Locate the cell with the specified text and output its [x, y] center coordinate. 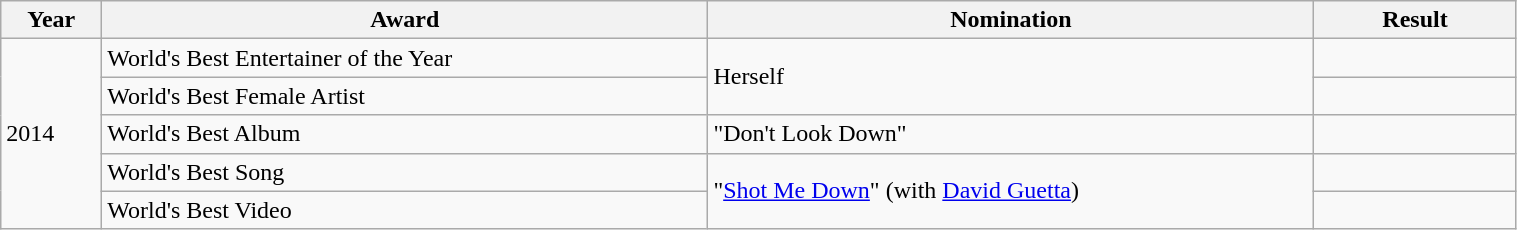
Award [405, 20]
World's Best Song [405, 172]
World's Best Female Artist [405, 96]
Result [1415, 20]
"Shot Me Down" (with David Guetta) [1011, 191]
2014 [52, 134]
World's Best Entertainer of the Year [405, 58]
Herself [1011, 77]
Nomination [1011, 20]
Year [52, 20]
"Don't Look Down" [1011, 134]
World's Best Video [405, 210]
World's Best Album [405, 134]
